Search for the cell housing the specified text and yield its [x, y] center coordinate. 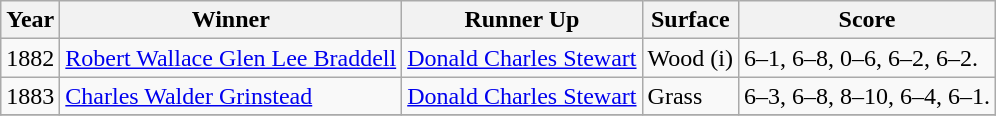
Surface [690, 20]
Winner [231, 20]
1882 [30, 58]
Score [866, 20]
Charles Walder Grinstead [231, 96]
Robert Wallace Glen Lee Braddell [231, 58]
1883 [30, 96]
6–1, 6–8, 0–6, 6–2, 6–2. [866, 58]
Wood (i) [690, 58]
Year [30, 20]
6–3, 6–8, 8–10, 6–4, 6–1. [866, 96]
Runner Up [522, 20]
Grass [690, 96]
